Extract the [x, y] coordinate from the center of the cell holding the provided text.  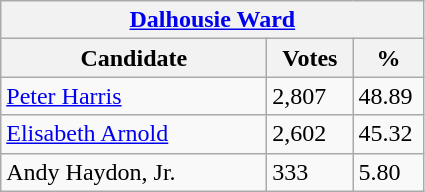
Candidate [134, 58]
333 [310, 172]
Elisabeth Arnold [134, 134]
48.89 [388, 96]
Dalhousie Ward [212, 20]
Peter Harris [134, 96]
Votes [310, 58]
2,602 [310, 134]
2,807 [310, 96]
5.80 [388, 172]
% [388, 58]
Andy Haydon, Jr. [134, 172]
45.32 [388, 134]
